Return the (X, Y) coordinate for the center point of the cell that contains the specified text.  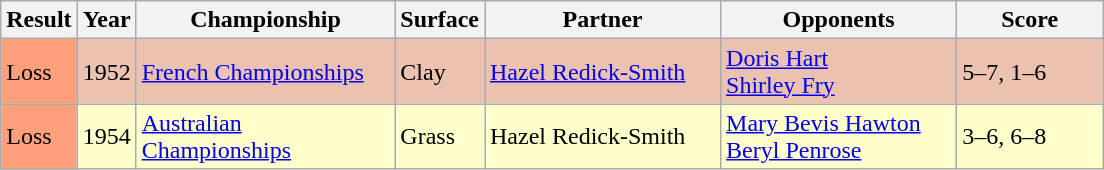
3–6, 6–8 (1030, 136)
Doris Hart Shirley Fry (839, 72)
Grass (440, 136)
Mary Bevis Hawton Beryl Penrose (839, 136)
Score (1030, 20)
French Championships (266, 72)
1952 (106, 72)
5–7, 1–6 (1030, 72)
1954 (106, 136)
Opponents (839, 20)
Partner (602, 20)
Year (106, 20)
Clay (440, 72)
Result (39, 20)
Championship (266, 20)
Surface (440, 20)
Australian Championships (266, 136)
